Identify which cell holds the provided text, then report its (x, y) central coordinate. 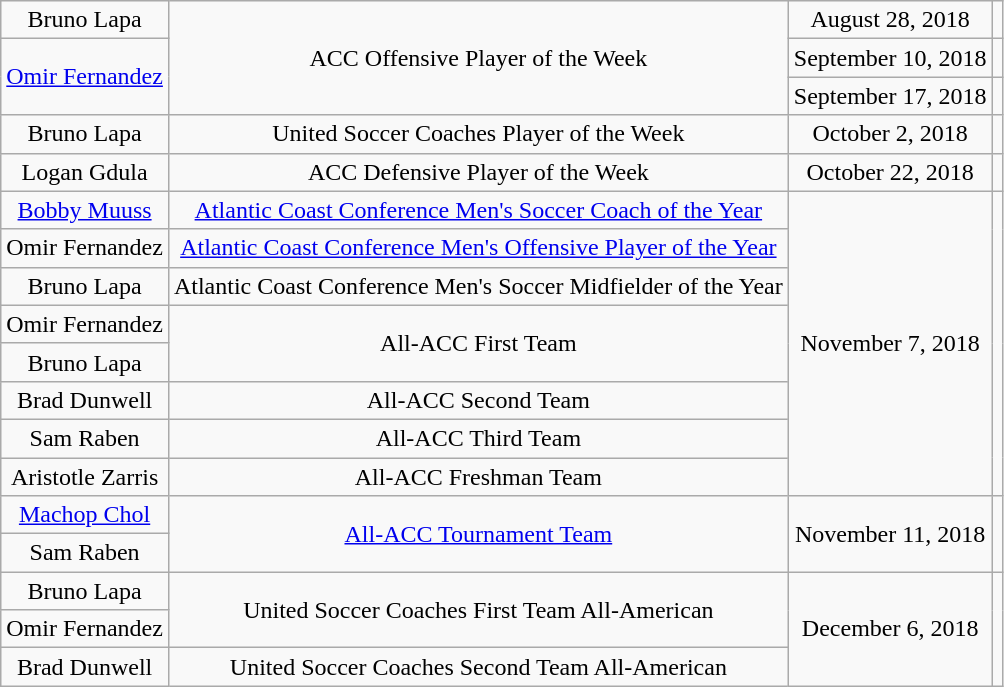
Atlantic Coast Conference Men's Soccer Midfielder of the Year (478, 286)
September 17, 2018 (890, 96)
Atlantic Coast Conference Men's Offensive Player of the Year (478, 248)
October 2, 2018 (890, 134)
October 22, 2018 (890, 172)
November 11, 2018 (890, 534)
ACC Defensive Player of the Week (478, 172)
All-ACC Tournament Team (478, 534)
November 7, 2018 (890, 343)
All-ACC Second Team (478, 400)
Aristotle Zarris (85, 477)
August 28, 2018 (890, 20)
All-ACC First Team (478, 343)
Atlantic Coast Conference Men's Soccer Coach of the Year (478, 210)
United Soccer Coaches Player of the Week (478, 134)
ACC Offensive Player of the Week (478, 58)
Machop Chol (85, 515)
All-ACC Third Team (478, 438)
Logan Gdula (85, 172)
United Soccer Coaches First Team All-American (478, 610)
Bobby Muuss (85, 210)
December 6, 2018 (890, 629)
All-ACC Freshman Team (478, 477)
United Soccer Coaches Second Team All-American (478, 667)
September 10, 2018 (890, 58)
